Scan for the cell matching the given text and deliver its [x, y] coordinate at center. 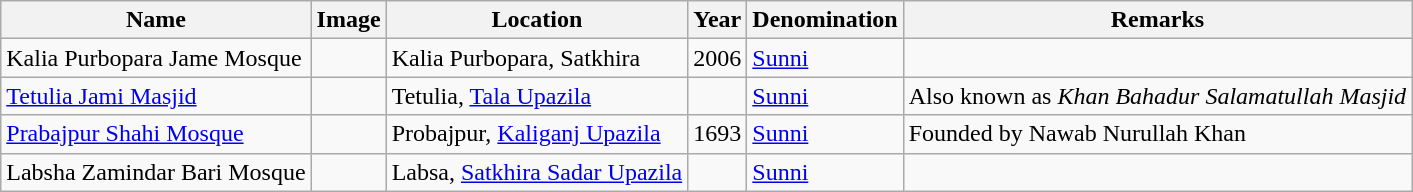
1693 [718, 134]
Location [537, 20]
Tetulia, Tala Upazila [537, 96]
Image [348, 20]
Remarks [1157, 20]
Tetulia Jami Masjid [156, 96]
2006 [718, 58]
Founded by Nawab Nurullah Khan [1157, 134]
Kalia Purbopara Jame Mosque [156, 58]
Kalia Purbopara, Satkhira [537, 58]
Also known as Khan Bahadur Salamatullah Masjid [1157, 96]
Name [156, 20]
Labsa, Satkhira Sadar Upazila [537, 172]
Denomination [825, 20]
Labsha Zamindar Bari Mosque [156, 172]
Year [718, 20]
Probajpur, Kaliganj Upazila [537, 134]
Prabajpur Shahi Mosque [156, 134]
